Search for the cell housing the specified text and yield its [X, Y] center coordinate. 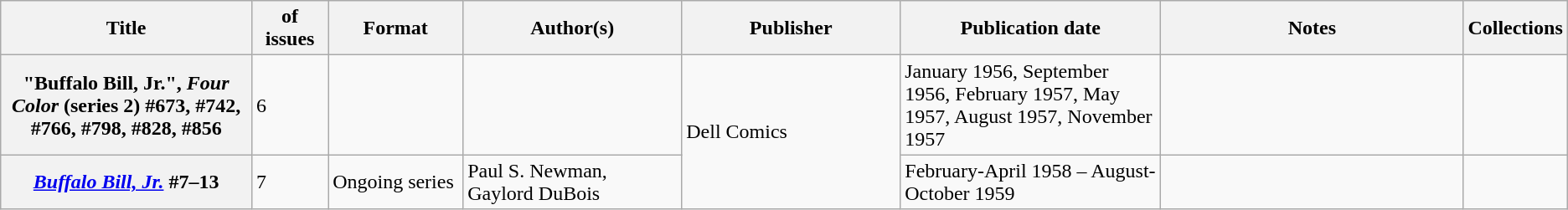
Publication date [1030, 28]
7 [290, 182]
Paul S. Newman, Gaylord DuBois [573, 182]
Collections [1515, 28]
Author(s) [573, 28]
January 1956, September 1956, February 1957, May 1957, August 1957, November 1957 [1030, 105]
Buffalo Bill, Jr. #7–13 [126, 182]
Notes [1312, 28]
6 [290, 105]
of issues [290, 28]
Publisher [791, 28]
Format [395, 28]
February-April 1958 – August-October 1959 [1030, 182]
"Buffalo Bill, Jr.", Four Color (series 2) #673, #742, #766, #798, #828, #856 [126, 105]
Ongoing series [395, 182]
Dell Comics [791, 132]
Title [126, 28]
